Detect which cell encompasses the target text, then output its [X, Y] center coordinate. 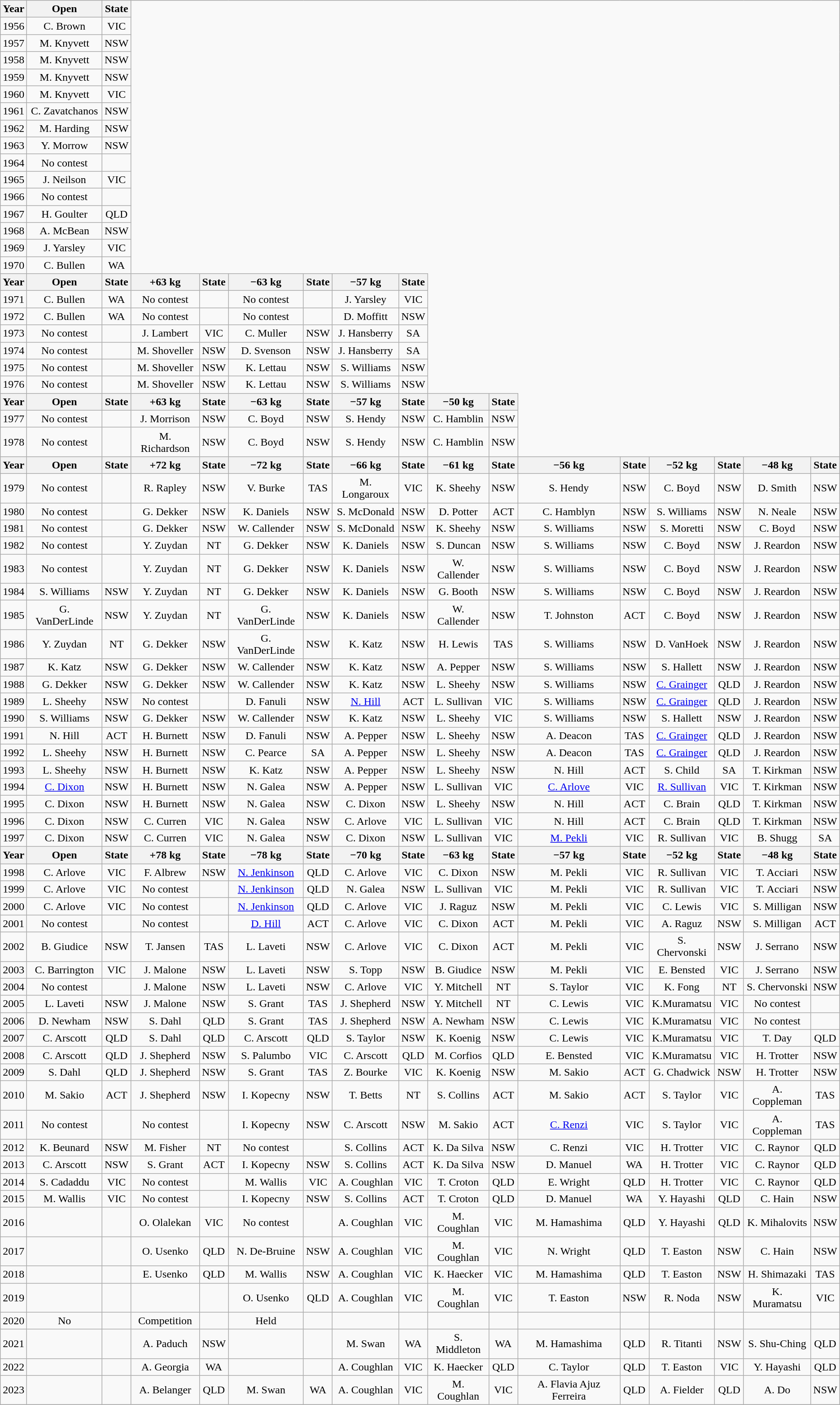
K. Muramatsu [777, 1298]
E. Usenko [165, 1274]
1983 [13, 569]
2021 [13, 1344]
1966 [13, 197]
O. Olalekan [165, 1222]
1972 [13, 316]
1985 [13, 615]
J. Lambert [165, 333]
2023 [13, 1390]
Competition [165, 1321]
A. Flavia Ajuz Ferreira [569, 1390]
2019 [13, 1298]
2009 [13, 1072]
1973 [13, 333]
No [65, 1321]
C. Pearce [266, 753]
+78 kg [165, 855]
V. Burke [266, 488]
2013 [13, 1165]
C. Hamblyn [569, 511]
D. Potter [458, 511]
2000 [13, 906]
1974 [13, 350]
A. Paduch [165, 1344]
H. Goulter [65, 214]
1969 [13, 248]
2015 [13, 1199]
1987 [13, 667]
T. Betts [366, 1095]
2008 [13, 1055]
H. Lewis [458, 644]
2022 [13, 1367]
1996 [13, 821]
C. Barrington [65, 970]
1977 [13, 419]
−70 kg [366, 855]
2020 [13, 1321]
1957 [13, 43]
A. Belanger [165, 1390]
2002 [13, 947]
M. Richardson [165, 442]
C. Taylor [569, 1367]
2010 [13, 1095]
J. Raguz [458, 906]
S. Duncan [458, 546]
−72 kg [266, 465]
S. Cadaddu [65, 1182]
D. VanHoek [682, 644]
S. Topp [366, 970]
1963 [13, 145]
2014 [13, 1182]
Z. Bourke [366, 1072]
2003 [13, 970]
1990 [13, 718]
1991 [13, 735]
+72 kg [165, 465]
B. Shugg [777, 838]
1986 [13, 644]
E. Wright [569, 1182]
1971 [13, 299]
G. Chadwick [682, 1072]
C. Muller [266, 333]
T. Day [777, 1038]
S. Moretti [682, 529]
1967 [13, 214]
Y. Morrow [65, 145]
A. Do [777, 1390]
S. Middleton [458, 1344]
1980 [13, 511]
T. Johnston [569, 615]
2017 [13, 1251]
1976 [13, 385]
1993 [13, 770]
1988 [13, 684]
1956 [13, 26]
A. McBean [65, 231]
2006 [13, 1021]
M. Corfios [458, 1055]
−66 kg [366, 465]
R. Titanti [682, 1344]
1961 [13, 111]
N. Wright [569, 1251]
1982 [13, 546]
J. Morrison [165, 419]
R. Rapley [165, 488]
2018 [13, 1274]
C. Brown [65, 26]
T. Jansen [165, 947]
D. Newham [65, 1021]
G. Booth [458, 592]
1965 [13, 179]
2012 [13, 1148]
D. Svenson [266, 350]
1962 [13, 128]
1997 [13, 838]
D. Moffitt [366, 316]
−50 kg [458, 402]
D. Smith [777, 488]
K. Beunard [65, 1148]
2005 [13, 1004]
2007 [13, 1038]
F. Albrew [165, 872]
1984 [13, 592]
A. Raguz [682, 924]
−61 kg [458, 465]
A. Georgia [165, 1367]
S. Palumbo [266, 1055]
H. Shimazaki [777, 1274]
1975 [13, 368]
N. Neale [777, 511]
K. Fong [682, 987]
1998 [13, 872]
2016 [13, 1222]
1979 [13, 488]
K. Mihalovits [777, 1222]
−78 kg [266, 855]
Held [266, 1321]
J. Neilson [65, 179]
1989 [13, 701]
1978 [13, 442]
2011 [13, 1125]
1959 [13, 77]
1968 [13, 231]
A. Fielder [682, 1390]
N. De-Bruine [266, 1251]
C. Zavatchanos [65, 111]
1964 [13, 162]
1970 [13, 265]
S. Shu-Ching [777, 1344]
R. Noda [682, 1298]
A. Newham [458, 1021]
M. Harding [65, 128]
2001 [13, 924]
−56 kg [569, 465]
1958 [13, 60]
M. Fisher [165, 1148]
2004 [13, 987]
D. Hill [266, 924]
1981 [13, 529]
1994 [13, 787]
1999 [13, 889]
1992 [13, 753]
1960 [13, 94]
M. Longaroux [366, 488]
1995 [13, 804]
S. Child [682, 770]
